Output the [X, Y] coordinate of the center of the cell containing the given text.  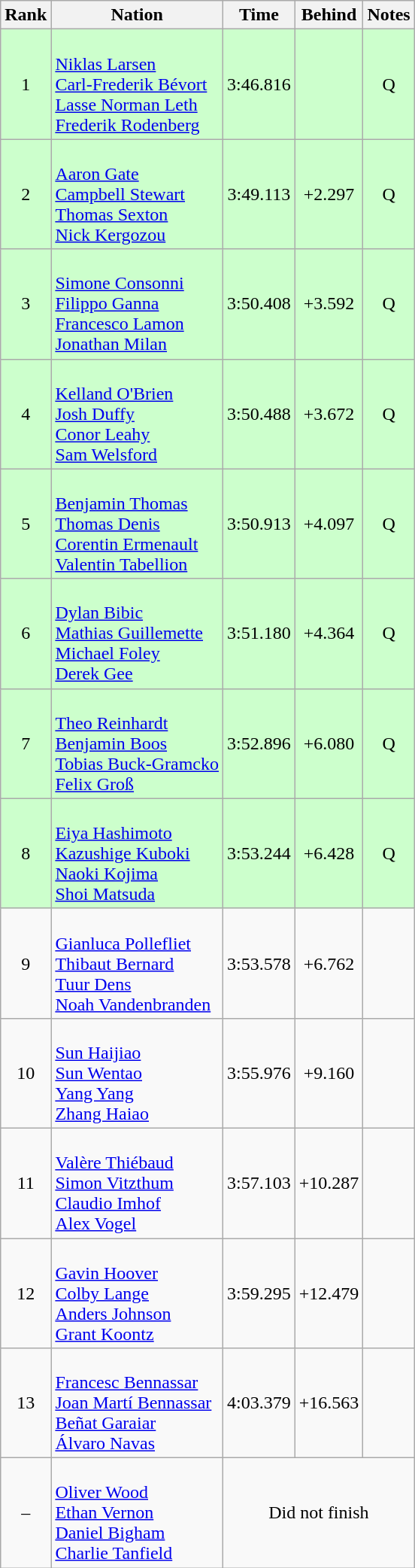
+16.563 [329, 1403]
Benjamin ThomasThomas DenisCorentin ErmenaultValentin Tabellion [137, 524]
5 [26, 524]
Dylan BibicMathias GuillemetteMichael FoleyDerek Gee [137, 634]
+6.080 [329, 743]
+4.097 [329, 524]
Simone ConsonniFilippo GannaFrancesco LamonJonathan Milan [137, 304]
Nation [137, 15]
+3.672 [329, 414]
Kelland O'BrienJosh DuffyConor LeahySam Welsford [137, 414]
Oliver WoodEthan VernonDaniel BighamCharlie Tanfield [137, 1513]
1 [26, 84]
3 [26, 304]
3:51.180 [259, 634]
3:50.408 [259, 304]
Notes [389, 15]
4 [26, 414]
3:52.896 [259, 743]
8 [26, 853]
9 [26, 963]
Aaron GateCampbell StewartThomas SextonNick Kergozou [137, 194]
Rank [26, 15]
Theo ReinhardtBenjamin BoosTobias Buck-GramckoFelix Groß [137, 743]
+2.297 [329, 194]
+6.762 [329, 963]
2 [26, 194]
3:55.976 [259, 1073]
7 [26, 743]
Time [259, 15]
3:53.578 [259, 963]
Niklas LarsenCarl-Frederik Bévort Lasse Norman LethFrederik Rodenberg [137, 84]
3:49.113 [259, 194]
+9.160 [329, 1073]
+6.428 [329, 853]
Eiya HashimotoKazushige KubokiNaoki KojimaShoi Matsuda [137, 853]
Behind [329, 15]
Valère ThiébaudSimon VitzthumClaudio ImhofAlex Vogel [137, 1183]
Francesc BennassarJoan Martí BennassarBeñat GaraiarÁlvaro Navas [137, 1403]
Sun HaijiaoSun WentaoYang YangZhang Haiao [137, 1073]
Gavin HooverColby LangeAnders JohnsonGrant Koontz [137, 1293]
3:46.816 [259, 84]
+12.479 [329, 1293]
+4.364 [329, 634]
3:59.295 [259, 1293]
4:03.379 [259, 1403]
6 [26, 634]
13 [26, 1403]
3:53.244 [259, 853]
+3.592 [329, 304]
11 [26, 1183]
10 [26, 1073]
Did not finish [319, 1513]
+10.287 [329, 1183]
Gianluca PolleflietThibaut BernardTuur DensNoah Vandenbranden [137, 963]
12 [26, 1293]
3:50.913 [259, 524]
3:57.103 [259, 1183]
3:50.488 [259, 414]
– [26, 1513]
